Output the [x, y] coordinate of the center of the cell containing the given text.  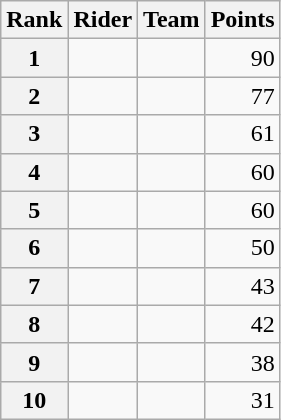
77 [242, 96]
90 [242, 58]
31 [242, 400]
43 [242, 286]
Team [172, 20]
10 [34, 400]
4 [34, 172]
3 [34, 134]
6 [34, 248]
9 [34, 362]
8 [34, 324]
Points [242, 20]
61 [242, 134]
Rank [34, 20]
5 [34, 210]
42 [242, 324]
38 [242, 362]
2 [34, 96]
50 [242, 248]
1 [34, 58]
7 [34, 286]
Rider [103, 20]
